Find where the given text appears and provide that cell's center as (x, y) coordinate. 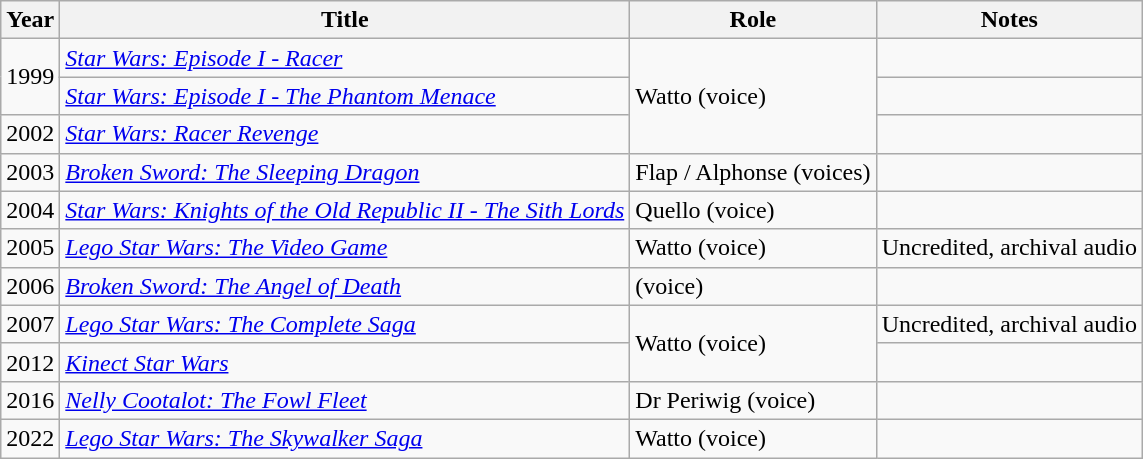
Lego Star Wars: The Video Game (345, 248)
Star Wars: Knights of the Old Republic II - The Sith Lords (345, 210)
(voice) (753, 286)
1999 (30, 77)
Nelly Cootalot: The Fowl Fleet (345, 400)
Dr Periwig (voice) (753, 400)
Star Wars: Racer Revenge (345, 134)
Title (345, 20)
2005 (30, 248)
2003 (30, 172)
2004 (30, 210)
Lego Star Wars: The Skywalker Saga (345, 438)
Star Wars: Episode I - Racer (345, 58)
Kinect Star Wars (345, 362)
Quello (voice) (753, 210)
Flap / Alphonse (voices) (753, 172)
Broken Sword: The Angel of Death (345, 286)
Notes (1009, 20)
2006 (30, 286)
2012 (30, 362)
2002 (30, 134)
Star Wars: Episode I - The Phantom Menace (345, 96)
Role (753, 20)
Broken Sword: The Sleeping Dragon (345, 172)
2022 (30, 438)
2016 (30, 400)
2007 (30, 324)
Year (30, 20)
Lego Star Wars: The Complete Saga (345, 324)
